Identify which cell holds the provided text, then report its [X, Y] central coordinate. 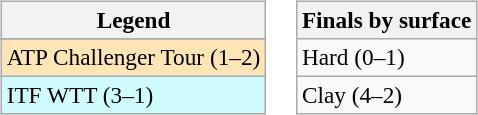
Finals by surface [387, 20]
ITF WTT (3–1) [133, 95]
ATP Challenger Tour (1–2) [133, 57]
Legend [133, 20]
Hard (0–1) [387, 57]
Clay (4–2) [387, 95]
